Pinpoint the cell where the given text exists, returning its [x, y] midpoint coordinate. 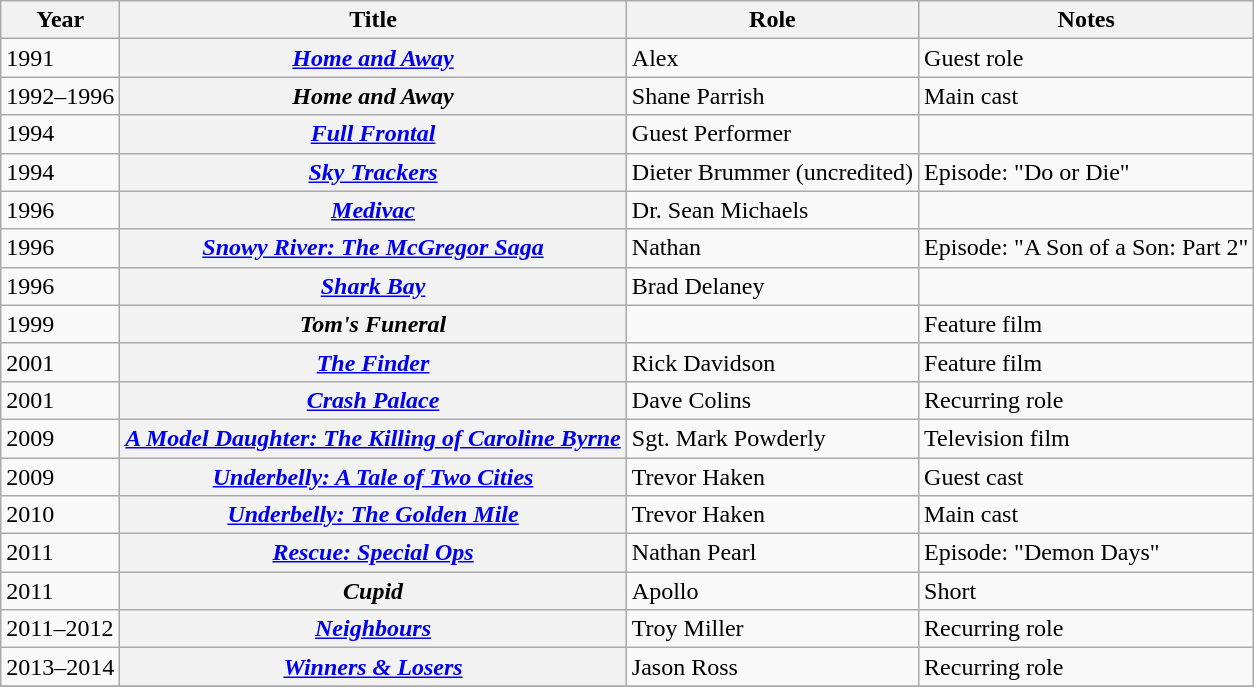
Guest role [1086, 58]
Dieter Brummer (uncredited) [772, 172]
Episode: "Do or Die" [1086, 172]
Alex [772, 58]
2011–2012 [60, 629]
Neighbours [373, 629]
Jason Ross [772, 667]
Cupid [373, 591]
Crash Palace [373, 400]
1999 [60, 324]
1991 [60, 58]
Notes [1086, 20]
Underbelly: A Tale of Two Cities [373, 477]
Sgt. Mark Powderly [772, 438]
Nathan [772, 248]
Shane Parrish [772, 96]
Rick Davidson [772, 362]
Episode: "A Son of a Son: Part 2" [1086, 248]
Dr. Sean Michaels [772, 210]
Sky Trackers [373, 172]
Full Frontal [373, 134]
The Finder [373, 362]
Short [1086, 591]
Medivac [373, 210]
Dave Colins [772, 400]
Snowy River: The McGregor Saga [373, 248]
Guest Performer [772, 134]
Nathan Pearl [772, 553]
Year [60, 20]
2013–2014 [60, 667]
Television film [1086, 438]
Apollo [772, 591]
Episode: "Demon Days" [1086, 553]
Role [772, 20]
Brad Delaney [772, 286]
Underbelly: The Golden Mile [373, 515]
1992–1996 [60, 96]
Troy Miller [772, 629]
Guest cast [1086, 477]
2010 [60, 515]
Rescue: Special Ops [373, 553]
Tom's Funeral [373, 324]
Title [373, 20]
Winners & Losers [373, 667]
A Model Daughter: The Killing of Caroline Byrne [373, 438]
Shark Bay [373, 286]
